Output the (X, Y) coordinate of the center of the cell containing the given text.  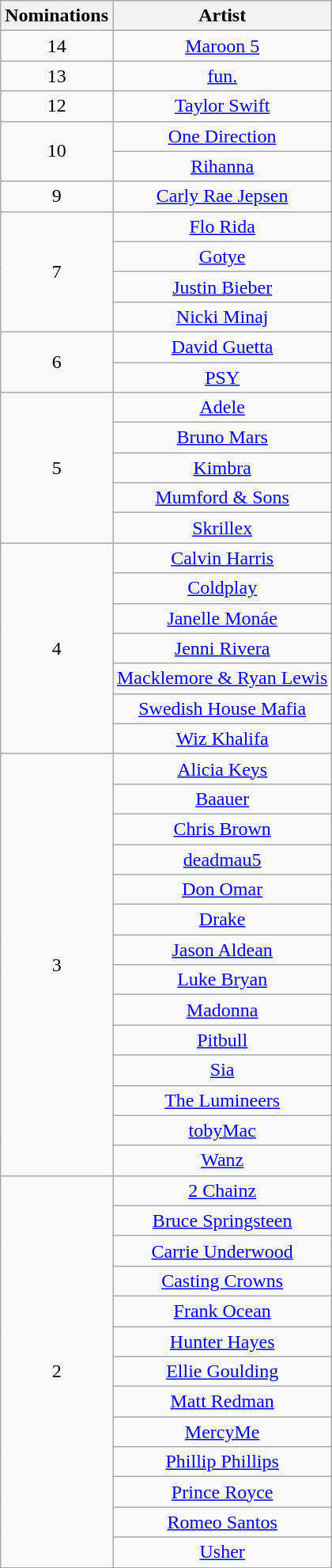
2 (57, 1371)
Gotye (221, 256)
Ellie Goulding (221, 1372)
3 (57, 964)
Pitbull (221, 1040)
Calvin Harris (221, 558)
One Direction (221, 136)
Justin Bieber (221, 287)
Macklemore & Ryan Lewis (221, 678)
9 (57, 196)
Nominations (57, 16)
Mumford & Sons (221, 498)
Jenni Rivera (221, 648)
The Lumineers (221, 1100)
Carrie Underwood (221, 1251)
MercyMe (221, 1432)
Romeo Santos (221, 1522)
Chris Brown (221, 829)
Coldplay (221, 588)
fun. (221, 76)
Casting Crowns (221, 1281)
Prince Royce (221, 1492)
deadmau5 (221, 859)
13 (57, 76)
Artist (221, 16)
David Guetta (221, 347)
Jason Aldean (221, 950)
7 (57, 271)
Luke Bryan (221, 980)
Taylor Swift (221, 106)
6 (57, 362)
Sia (221, 1070)
Don Omar (221, 890)
Janelle Monáe (221, 618)
Usher (221, 1552)
Frank Ocean (221, 1311)
tobyMac (221, 1130)
Adele (221, 408)
14 (57, 46)
Hunter Hayes (221, 1342)
Nicki Minaj (221, 317)
Maroon 5 (221, 46)
Baauer (221, 799)
Madonna (221, 1010)
Bruno Mars (221, 438)
Matt Redman (221, 1402)
10 (57, 151)
Rihanna (221, 166)
Bruce Springsteen (221, 1221)
Carly Rae Jepsen (221, 196)
Skrillex (221, 528)
Drake (221, 920)
5 (57, 468)
Swedish House Mafia (221, 708)
Alicia Keys (221, 769)
PSY (221, 378)
Wanz (221, 1160)
Wiz Khalifa (221, 738)
Kimbra (221, 468)
Flo Rida (221, 226)
12 (57, 106)
Phillip Phillips (221, 1462)
4 (57, 648)
2 Chainz (221, 1190)
